Determine the [X, Y] coordinate at the center of the cell enclosing the given text.  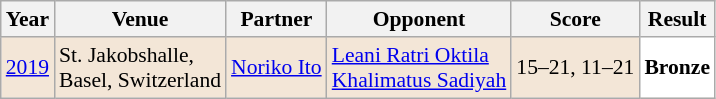
Result [677, 19]
Opponent [420, 19]
15–21, 11–21 [575, 68]
St. Jakobshalle,Basel, Switzerland [140, 68]
Year [28, 19]
Leani Ratri Oktila Khalimatus Sadiyah [420, 68]
Bronze [677, 68]
Venue [140, 19]
Noriko Ito [276, 68]
2019 [28, 68]
Partner [276, 19]
Score [575, 19]
